Find where the given text appears and provide that cell's center as (X, Y) coordinate. 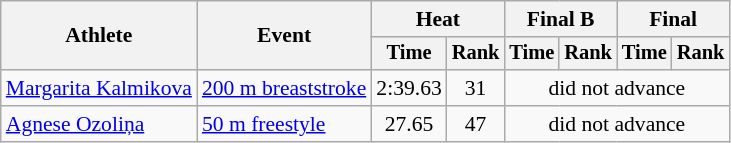
27.65 (408, 124)
2:39.63 (408, 88)
Agnese Ozoliņa (99, 124)
Margarita Kalmikova (99, 88)
Final (673, 19)
Athlete (99, 36)
Event (284, 36)
50 m freestyle (284, 124)
Heat (438, 19)
200 m breaststroke (284, 88)
Final B (560, 19)
31 (476, 88)
47 (476, 124)
